Detect which cell encompasses the target text, then output its [x, y] center coordinate. 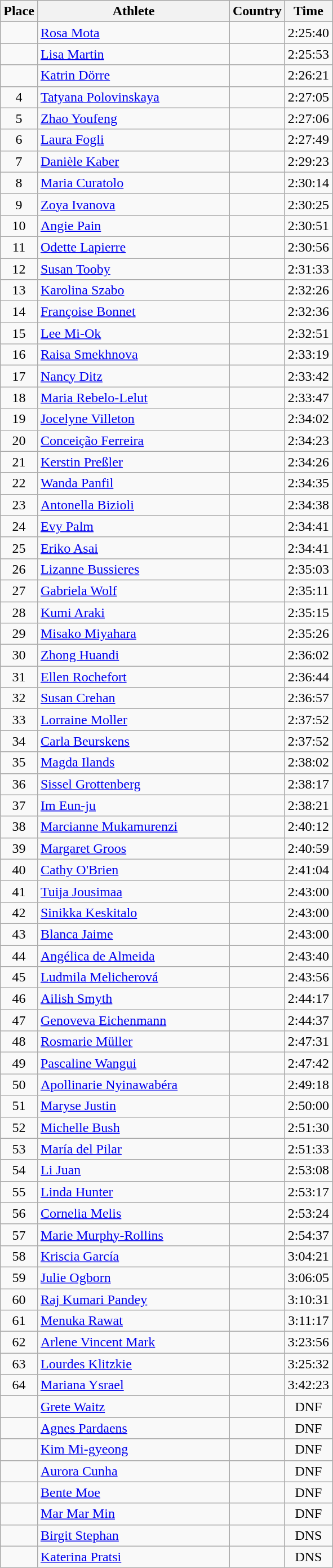
45 [19, 977]
2:27:06 [308, 118]
Rosmarie Müller [133, 1042]
2:33:47 [308, 398]
15 [19, 333]
14 [19, 312]
Country [257, 11]
Lee Mi-Ok [133, 333]
54 [19, 1170]
Katerina Pratsi [133, 1557]
2:47:42 [308, 1063]
Susan Crehan [133, 698]
Apollinarie Nyinawabéra [133, 1085]
Cornelia Melis [133, 1213]
58 [19, 1256]
Maria Curatolo [133, 183]
Nancy Ditz [133, 376]
2:51:30 [308, 1127]
12 [19, 269]
Karolina Szabo [133, 290]
23 [19, 505]
52 [19, 1127]
16 [19, 355]
2:34:23 [308, 441]
Antonella Bizioli [133, 505]
20 [19, 441]
2:43:56 [308, 977]
Tatyana Polovinskaya [133, 97]
31 [19, 677]
Maryse Justin [133, 1106]
34 [19, 741]
Ellen Rochefort [133, 677]
3:42:23 [308, 1385]
51 [19, 1106]
6 [19, 140]
Menuka Rawat [133, 1321]
2:33:19 [308, 355]
2:53:08 [308, 1170]
Misako Miyahara [133, 634]
56 [19, 1213]
Zhong Huandi [133, 655]
Im Eun-ju [133, 805]
22 [19, 483]
Danièle Kaber [133, 161]
39 [19, 848]
8 [19, 183]
2:38:02 [308, 763]
Lorraine Moller [133, 720]
Françoise Bonnet [133, 312]
3:06:05 [308, 1278]
48 [19, 1042]
2:34:38 [308, 505]
Zoya Ivanova [133, 204]
60 [19, 1299]
Pascaline Wangui [133, 1063]
2:38:21 [308, 805]
53 [19, 1149]
38 [19, 827]
Raisa Smekhnova [133, 355]
2:27:05 [308, 97]
2:36:44 [308, 677]
2:35:03 [308, 569]
2:30:51 [308, 226]
Angie Pain [133, 226]
Kriscia García [133, 1256]
Kerstin Preßler [133, 462]
Carla Beurskens [133, 741]
Katrin Dörre [133, 76]
Time [308, 11]
Wanda Panfil [133, 483]
2:41:04 [308, 870]
Sinikka Keskitalo [133, 913]
27 [19, 591]
Lizanne Bussieres [133, 569]
2:30:56 [308, 247]
9 [19, 204]
42 [19, 913]
Genoveva Eichenmann [133, 1020]
Sissel Grottenberg [133, 784]
24 [19, 526]
33 [19, 720]
Margaret Groos [133, 848]
Eriko Asai [133, 548]
Evy Palm [133, 526]
Conceição Ferreira [133, 441]
2:25:53 [308, 54]
2:32:26 [308, 290]
Marcianne Mukamurenzi [133, 827]
18 [19, 398]
Birgit Stephan [133, 1535]
3:25:32 [308, 1364]
32 [19, 698]
2:49:18 [308, 1085]
Kim Mi-gyeong [133, 1450]
Lourdes Klitzkie [133, 1364]
2:50:00 [308, 1106]
Susan Tooby [133, 269]
2:29:23 [308, 161]
3:11:17 [308, 1321]
3:10:31 [308, 1299]
2:32:51 [308, 333]
Place [19, 11]
Grete Waitz [133, 1407]
50 [19, 1085]
Zhao Youfeng [133, 118]
2:43:40 [308, 956]
2:32:36 [308, 312]
55 [19, 1192]
40 [19, 870]
2:33:42 [308, 376]
7 [19, 161]
2:25:40 [308, 33]
62 [19, 1342]
46 [19, 999]
28 [19, 612]
Magda Ilands [133, 763]
Odette Lapierre [133, 247]
Raj Kumari Pandey [133, 1299]
41 [19, 891]
Ludmila Melicherová [133, 977]
44 [19, 956]
Angélica de Almeida [133, 956]
2:26:21 [308, 76]
30 [19, 655]
21 [19, 462]
10 [19, 226]
59 [19, 1278]
2:34:35 [308, 483]
2:30:14 [308, 183]
Maria Rebelo-Lelut [133, 398]
Arlene Vincent Mark [133, 1342]
64 [19, 1385]
Ailish Smyth [133, 999]
2:53:24 [308, 1213]
17 [19, 376]
2:40:59 [308, 848]
43 [19, 934]
2:40:12 [308, 827]
61 [19, 1321]
5 [19, 118]
11 [19, 247]
2:36:57 [308, 698]
Mar Mar Min [133, 1514]
47 [19, 1020]
2:38:17 [308, 784]
Blanca Jaime [133, 934]
2:53:17 [308, 1192]
19 [19, 419]
Kumi Araki [133, 612]
2:35:26 [308, 634]
2:30:25 [308, 204]
2:51:33 [308, 1149]
29 [19, 634]
Julie Ogborn [133, 1278]
37 [19, 805]
2:44:37 [308, 1020]
3:04:21 [308, 1256]
2:35:15 [308, 612]
Mariana Ysrael [133, 1385]
Bente Moe [133, 1492]
36 [19, 784]
Gabriela Wolf [133, 591]
2:35:11 [308, 591]
35 [19, 763]
Li Juan [133, 1170]
Aurora Cunha [133, 1471]
2:34:02 [308, 419]
2:44:17 [308, 999]
2:47:31 [308, 1042]
2:31:33 [308, 269]
4 [19, 97]
Athlete [133, 11]
2:54:37 [308, 1235]
Agnes Pardaens [133, 1428]
Marie Murphy-Rollins [133, 1235]
Cathy O'Brien [133, 870]
2:27:49 [308, 140]
Lisa Martin [133, 54]
49 [19, 1063]
63 [19, 1364]
María del Pilar [133, 1149]
3:23:56 [308, 1342]
Jocelyne Villeton [133, 419]
Rosa Mota [133, 33]
57 [19, 1235]
26 [19, 569]
Tuija Jousimaa [133, 891]
25 [19, 548]
2:36:02 [308, 655]
Michelle Bush [133, 1127]
2:34:26 [308, 462]
Linda Hunter [133, 1192]
13 [19, 290]
Laura Fogli [133, 140]
